For the text-containing cell, return its midpoint in (X, Y) coordinate format. 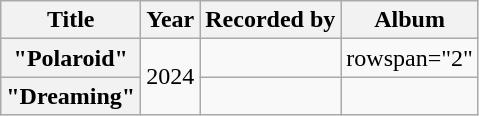
"Dreaming" (71, 96)
"Polaroid" (71, 58)
Title (71, 20)
Year (170, 20)
Recorded by (270, 20)
rowspan="2" (410, 58)
2024 (170, 77)
Album (410, 20)
